Pinpoint the cell where the given text exists, returning its [x, y] midpoint coordinate. 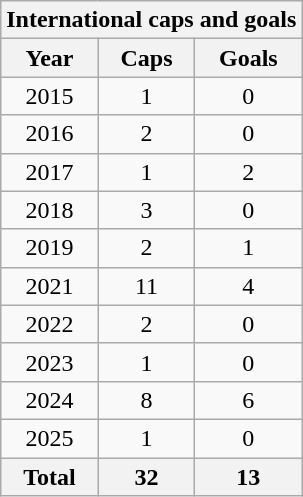
2015 [50, 96]
Caps [146, 58]
13 [248, 477]
2023 [50, 362]
Total [50, 477]
3 [146, 210]
6 [248, 400]
International caps and goals [152, 20]
Year [50, 58]
2021 [50, 286]
2025 [50, 438]
2019 [50, 248]
11 [146, 286]
8 [146, 400]
2017 [50, 172]
4 [248, 286]
2016 [50, 134]
32 [146, 477]
2018 [50, 210]
2024 [50, 400]
Goals [248, 58]
2022 [50, 324]
